Find where the given text appears and provide that cell's center as (x, y) coordinate. 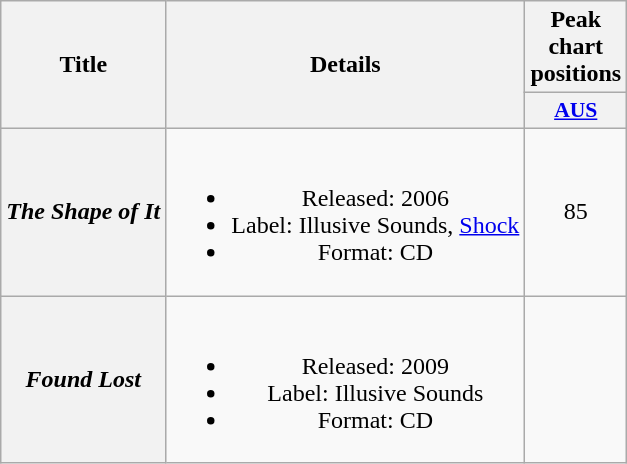
Title (84, 65)
The Shape of It (84, 212)
85 (576, 212)
AUS (576, 111)
Found Lost (84, 380)
Released: 2006Label: Illusive Sounds, ShockFormat: CD (346, 212)
Peak chart positions (576, 47)
Details (346, 65)
Released: 2009Label: Illusive SoundsFormat: CD (346, 380)
